Detect which cell encompasses the target text, then output its [x, y] center coordinate. 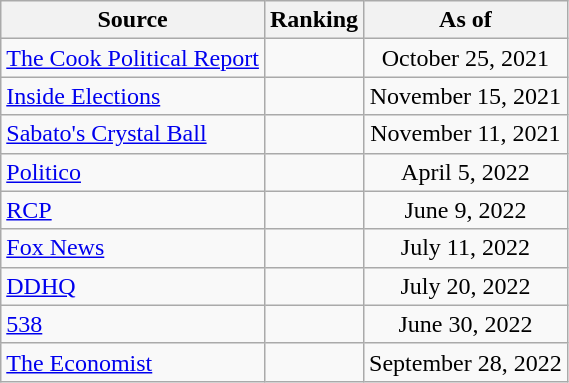
July 20, 2022 [466, 286]
June 30, 2022 [466, 324]
Sabato's Crystal Ball [133, 134]
June 9, 2022 [466, 210]
Politico [133, 172]
July 11, 2022 [466, 248]
November 15, 2021 [466, 96]
October 25, 2021 [466, 58]
DDHQ [133, 286]
RCP [133, 210]
Fox News [133, 248]
As of [466, 20]
November 11, 2021 [466, 134]
Source [133, 20]
Inside Elections [133, 96]
The Economist [133, 362]
The Cook Political Report [133, 58]
538 [133, 324]
April 5, 2022 [466, 172]
Ranking [314, 20]
September 28, 2022 [466, 362]
